Scan for the cell matching the given text and deliver its (X, Y) coordinate at center. 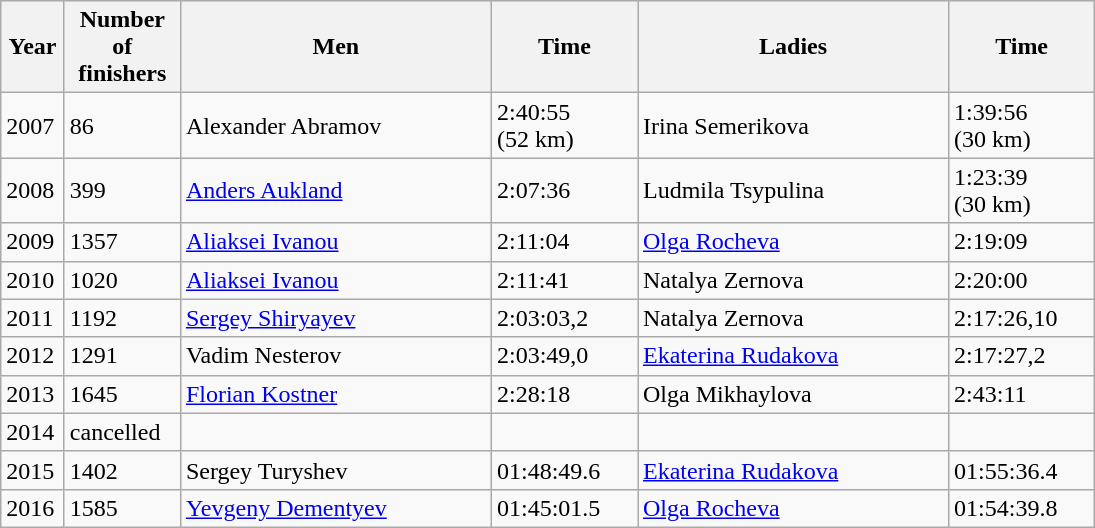
2:03:03,2 (564, 318)
Vadim Nesterov (336, 356)
Year (33, 47)
Olga Mikhaylova (794, 394)
2:20:00 (1022, 280)
Alexander Abramov (336, 126)
2013 (33, 394)
1:39:56 (30 km) (1022, 126)
cancelled (122, 432)
1357 (122, 242)
2007 (33, 126)
Ladies (794, 47)
01:45:01.5 (564, 508)
1402 (122, 470)
1:23:39 (30 km) (1022, 190)
2012 (33, 356)
2:28:18 (564, 394)
Number of finishers (122, 47)
2:19:09 (1022, 242)
399 (122, 190)
01:54:39.8 (1022, 508)
01:55:36.4 (1022, 470)
Men (336, 47)
1192 (122, 318)
Florian Kostner (336, 394)
2:40:55 (52 km) (564, 126)
01:48:49.6 (564, 470)
2:11:04 (564, 242)
2009 (33, 242)
2:43:11 (1022, 394)
1585 (122, 508)
2:03:49,0 (564, 356)
Yevgeny Dementyev (336, 508)
2011 (33, 318)
1020 (122, 280)
Irina Semerikova (794, 126)
2016 (33, 508)
2:07:36 (564, 190)
Anders Aukland (336, 190)
2:17:27,2 (1022, 356)
2008 (33, 190)
Ludmila Tsypulina (794, 190)
Sergey Turyshev (336, 470)
2014 (33, 432)
1645 (122, 394)
2:11:41 (564, 280)
2010 (33, 280)
1291 (122, 356)
2:17:26,10 (1022, 318)
2015 (33, 470)
Sergey Shiryayev (336, 318)
86 (122, 126)
